Detect which cell encompasses the target text, then output its (x, y) center coordinate. 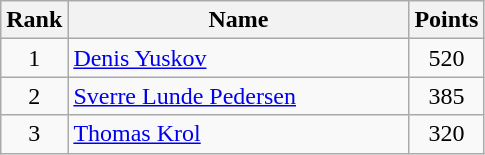
3 (34, 134)
Name (238, 20)
1 (34, 58)
Sverre Lunde Pedersen (238, 96)
2 (34, 96)
385 (446, 96)
Rank (34, 20)
520 (446, 58)
320 (446, 134)
Denis Yuskov (238, 58)
Thomas Krol (238, 134)
Points (446, 20)
